For the text-containing cell, return its midpoint in (X, Y) coordinate format. 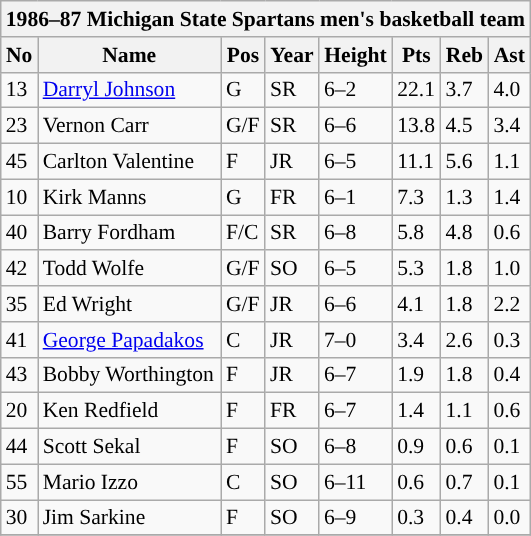
1.3 (465, 197)
F/C (243, 233)
Jim Sarkine (130, 518)
Ast (509, 55)
22.1 (416, 90)
4.8 (465, 233)
7.3 (416, 197)
6–11 (356, 482)
10 (20, 197)
Ken Redfield (130, 411)
Bobby Worthington (130, 375)
1986–87 Michigan State Spartans men's basketball team (266, 19)
20 (20, 411)
5.3 (416, 269)
Carlton Valentine (130, 162)
Kirk Manns (130, 197)
4.0 (509, 90)
Barry Fordham (130, 233)
George Papadakos (130, 340)
23 (20, 126)
4.1 (416, 304)
35 (20, 304)
Todd Wolfe (130, 269)
11.1 (416, 162)
45 (20, 162)
4.5 (465, 126)
5.8 (416, 233)
42 (20, 269)
13 (20, 90)
40 (20, 233)
0.9 (416, 447)
Darryl Johnson (130, 90)
2.6 (465, 340)
6–2 (356, 90)
0.0 (509, 518)
Name (130, 55)
Mario Izzo (130, 482)
30 (20, 518)
Year (292, 55)
55 (20, 482)
Reb (465, 55)
41 (20, 340)
2.2 (509, 304)
5.6 (465, 162)
6–1 (356, 197)
Ed Wright (130, 304)
44 (20, 447)
6–9 (356, 518)
1.9 (416, 375)
Scott Sekal (130, 447)
1.0 (509, 269)
Pos (243, 55)
0.7 (465, 482)
Vernon Carr (130, 126)
7–0 (356, 340)
Height (356, 55)
No (20, 55)
3.7 (465, 90)
Pts (416, 55)
43 (20, 375)
13.8 (416, 126)
